Identify which cell holds the provided text, then report its (x, y) central coordinate. 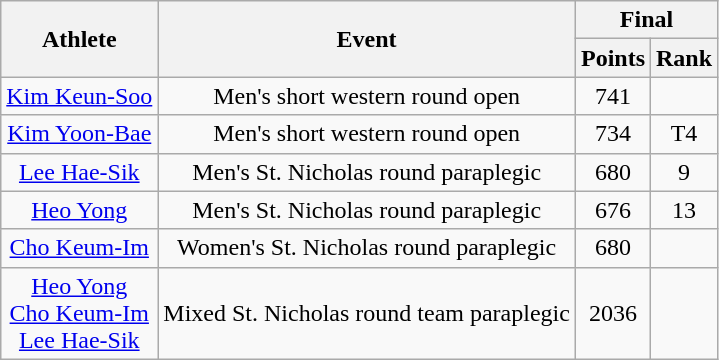
Mixed St. Nicholas round team paraplegic (367, 313)
Kim Yoon-Bae (80, 134)
13 (684, 210)
Kim Keun-Soo (80, 96)
Final (646, 20)
Athlete (80, 39)
Cho Keum-Im (80, 248)
734 (612, 134)
741 (612, 96)
Women's St. Nicholas round paraplegic (367, 248)
Lee Hae-Sik (80, 172)
Heo YongCho Keum-ImLee Hae-Sik (80, 313)
Rank (684, 58)
Points (612, 58)
676 (612, 210)
T4 (684, 134)
Heo Yong (80, 210)
Event (367, 39)
2036 (612, 313)
9 (684, 172)
